Search for the cell housing the specified text and yield its (X, Y) center coordinate. 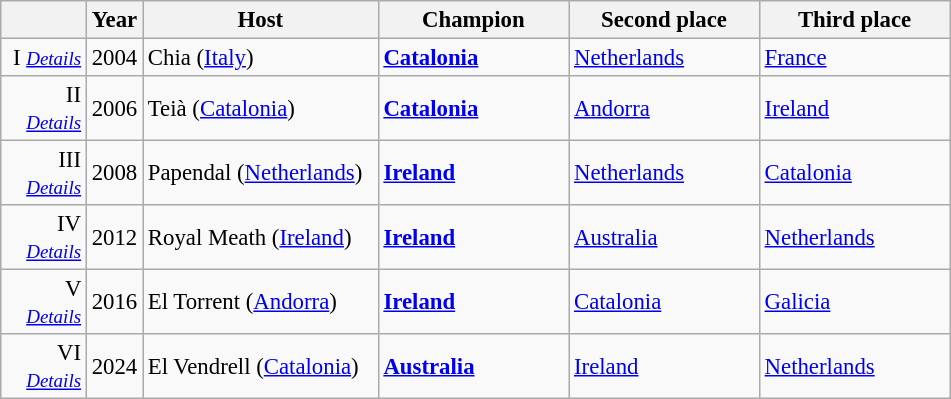
2008 (114, 174)
Papendal (Netherlands) (260, 174)
2006 (114, 108)
Third place (854, 20)
Second place (664, 20)
III Details (44, 174)
2016 (114, 302)
Champion (474, 20)
Galicia (854, 302)
2024 (114, 366)
Royal Meath (Ireland) (260, 238)
VI Details (44, 366)
Andorra (664, 108)
II Details (44, 108)
2012 (114, 238)
2004 (114, 58)
IV Details (44, 238)
El Vendrell (Catalonia) (260, 366)
Host (260, 20)
El Torrent (Andorra) (260, 302)
France (854, 58)
Chia (Italy) (260, 58)
I Details (44, 58)
Year (114, 20)
Teià (Catalonia) (260, 108)
V Details (44, 302)
